For the text-containing cell, return its midpoint in [x, y] coordinate format. 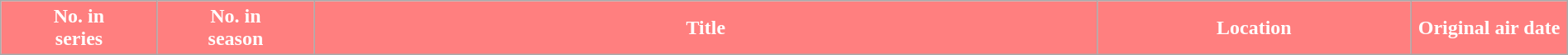
Original air date [1489, 28]
Location [1254, 28]
No. inseries [79, 28]
Title [706, 28]
No. inseason [235, 28]
